Find where the given text appears and provide that cell's center as [X, Y] coordinate. 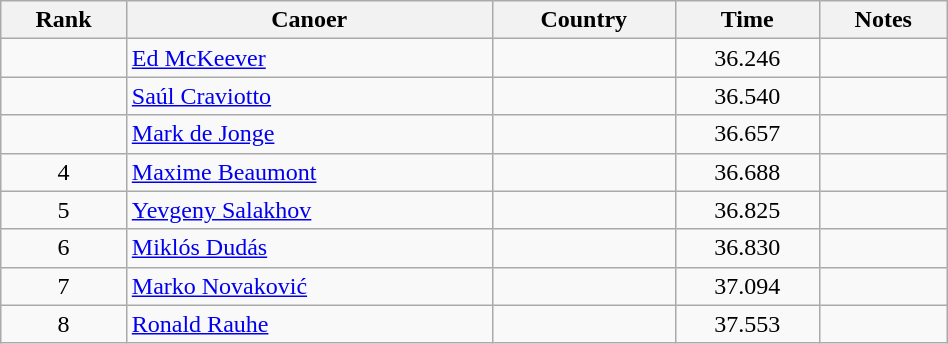
Ronald Rauhe [309, 324]
37.553 [747, 324]
36.246 [747, 58]
5 [64, 210]
Yevgeny Salakhov [309, 210]
Mark de Jonge [309, 134]
Miklós Dudás [309, 248]
Rank [64, 20]
Marko Novaković [309, 286]
Country [584, 20]
Saúl Craviotto [309, 96]
Time [747, 20]
36.540 [747, 96]
7 [64, 286]
36.657 [747, 134]
8 [64, 324]
Canoer [309, 20]
36.830 [747, 248]
36.825 [747, 210]
37.094 [747, 286]
Ed McKeever [309, 58]
Maxime Beaumont [309, 172]
6 [64, 248]
Notes [883, 20]
4 [64, 172]
36.688 [747, 172]
